Capture the cell that displays the provided text and extract its (x, y) central coordinate. 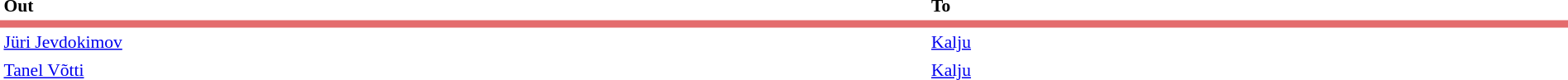
Kalju (1237, 42)
Jüri Jevdokimov (464, 42)
